Identify which cell holds the provided text, then report its (X, Y) central coordinate. 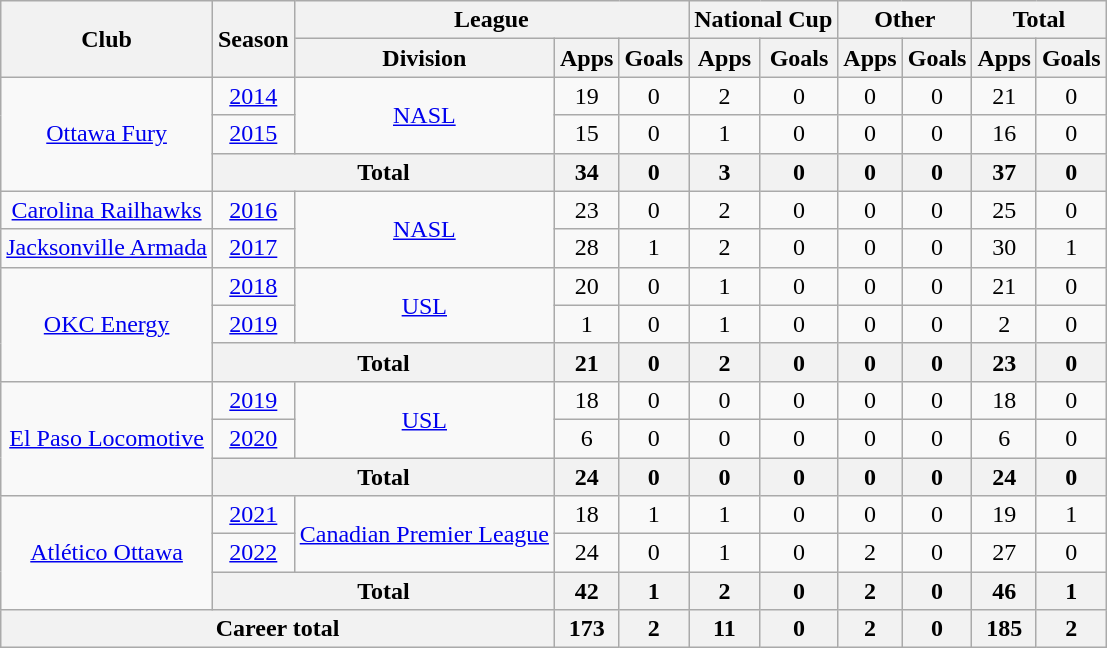
28 (586, 248)
2021 (253, 515)
2017 (253, 248)
2015 (253, 134)
League (491, 20)
11 (725, 629)
2018 (253, 286)
30 (1004, 248)
42 (586, 591)
Other (905, 20)
27 (1004, 553)
2014 (253, 96)
Ottawa Fury (107, 134)
El Paso Locomotive (107, 438)
15 (586, 134)
20 (586, 286)
National Cup (764, 20)
Carolina Railhawks (107, 210)
Club (107, 39)
25 (1004, 210)
185 (1004, 629)
Jacksonville Armada (107, 248)
2022 (253, 553)
Season (253, 39)
2016 (253, 210)
Division (424, 58)
173 (586, 629)
OKC Energy (107, 324)
Canadian Premier League (424, 534)
37 (1004, 172)
16 (1004, 134)
2020 (253, 438)
34 (586, 172)
46 (1004, 591)
Career total (278, 629)
3 (725, 172)
Atlético Ottawa (107, 553)
